From the cell containing the given text, extract its center point as (x, y) coordinate. 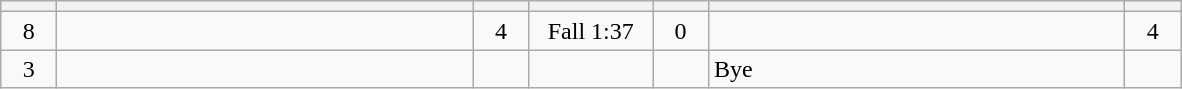
Bye (917, 69)
0 (680, 31)
3 (29, 69)
Fall 1:37 (591, 31)
8 (29, 31)
